For the text-containing cell, return its midpoint in [x, y] coordinate format. 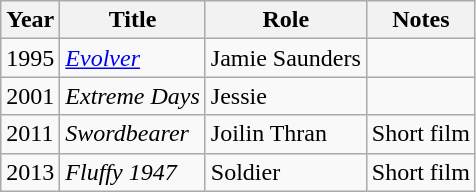
1995 [30, 58]
Title [132, 20]
Fluffy 1947 [132, 172]
Jessie [286, 96]
2011 [30, 134]
Extreme Days [132, 96]
Jamie Saunders [286, 58]
Notes [420, 20]
Joilin Thran [286, 134]
Swordbearer [132, 134]
2013 [30, 172]
Role [286, 20]
Soldier [286, 172]
Evolver [132, 58]
2001 [30, 96]
Year [30, 20]
